Capture the cell that displays the provided text and extract its (X, Y) central coordinate. 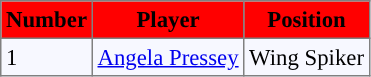
Angela Pressey (168, 57)
Wing Spiker (306, 57)
Number (47, 20)
Position (306, 20)
1 (47, 57)
Player (168, 20)
